Capture the cell that displays the provided text and extract its (X, Y) central coordinate. 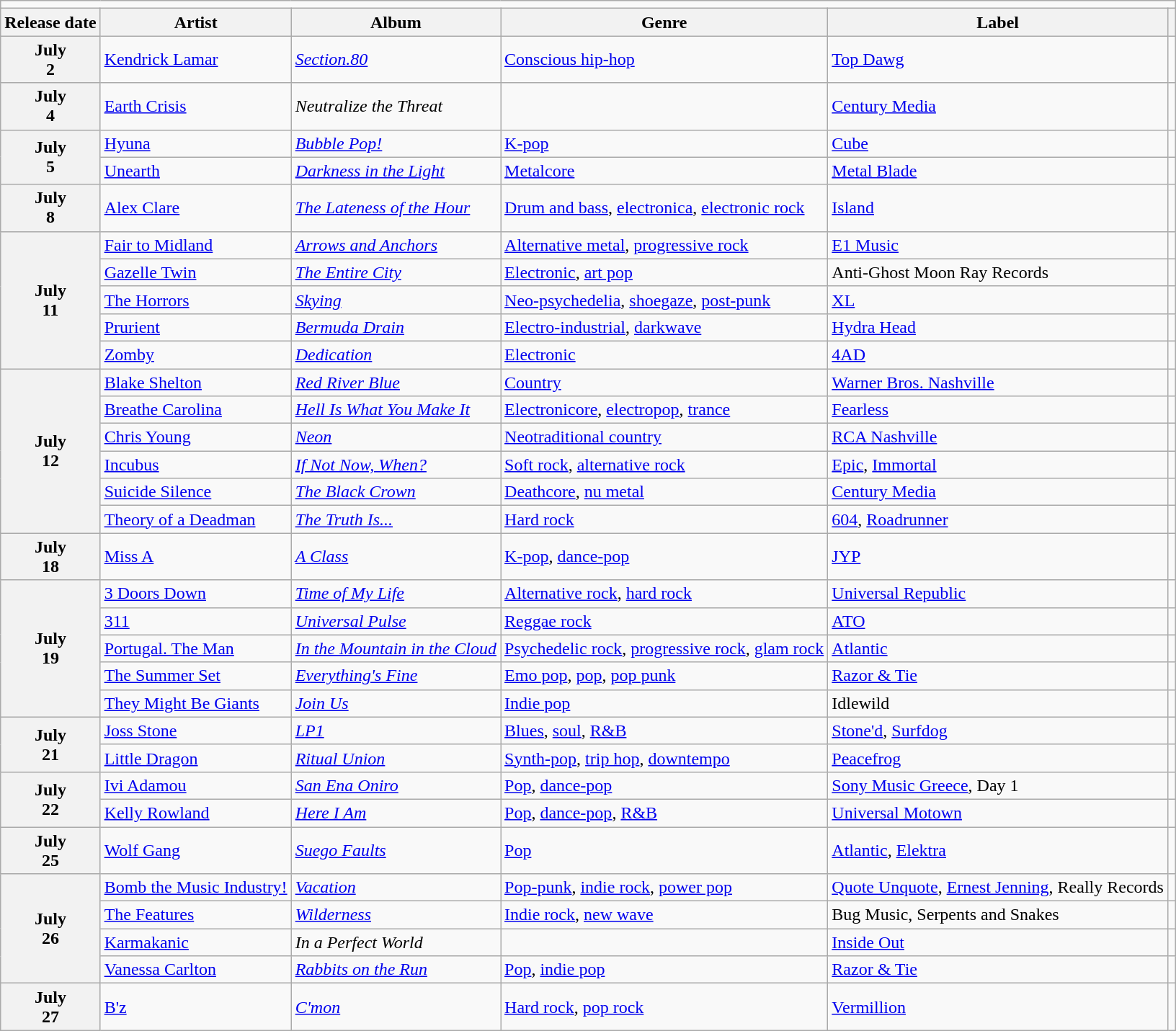
Hydra Head (998, 327)
Pop, dance-pop (664, 785)
Blake Shelton (196, 383)
Neon (396, 437)
Atlantic (998, 648)
The Entire City (396, 272)
3 Doors Down (196, 594)
The Summer Set (196, 676)
Blues, soul, R&B (664, 731)
The Truth Is... (396, 519)
Zomby (196, 354)
Suicide Silence (196, 492)
July5 (50, 157)
Gazelle Twin (196, 272)
Wolf Gang (196, 850)
They Might Be Giants (196, 703)
Indie pop (664, 703)
Anti-Ghost Moon Ray Records (998, 272)
Universal Pulse (396, 621)
B'z (196, 1007)
Pop, indie pop (664, 970)
Bomb the Music Industry! (196, 888)
Alternative metal, progressive rock (664, 245)
Join Us (396, 703)
In a Perfect World (396, 942)
July2 (50, 59)
Quote Unquote, Ernest Jenning, Really Records (998, 888)
A Class (396, 556)
Psychedelic rock, progressive rock, glam rock (664, 648)
Section.80 (396, 59)
Little Dragon (196, 758)
The Black Crown (396, 492)
The Lateness of the Hour (396, 207)
Universal Republic (998, 594)
Genre (664, 22)
Ritual Union (396, 758)
XL (998, 300)
July12 (50, 451)
Incubus (196, 465)
604, Roadrunner (998, 519)
July11 (50, 300)
Hard rock (664, 519)
Indie rock, new wave (664, 915)
Wilderness (396, 915)
RCA Nashville (998, 437)
Breathe Carolina (196, 410)
Rabbits on the Run (396, 970)
E1 Music (998, 245)
C'mon (396, 1007)
July25 (50, 850)
Suego Faults (396, 850)
Neo-psychedelia, shoegaze, post-punk (664, 300)
Everything's Fine (396, 676)
JYP (998, 556)
Epic, Immortal (998, 465)
Bug Music, Serpents and Snakes (998, 915)
Alex Clare (196, 207)
Hard rock, pop rock (664, 1007)
Miss A (196, 556)
Dedication (396, 354)
Ivi Adamou (196, 785)
K-pop, dance-pop (664, 556)
Karmakanic (196, 942)
ATO (998, 621)
Chris Young (196, 437)
Release date (50, 22)
July19 (50, 648)
311 (196, 621)
Metal Blade (998, 171)
July4 (50, 107)
Pop, dance-pop, R&B (664, 813)
Deathcore, nu metal (664, 492)
Inside Out (998, 942)
Fearless (998, 410)
Electro-industrial, darkwave (664, 327)
4AD (998, 354)
Hell Is What You Make It (396, 410)
Warner Bros. Nashville (998, 383)
Metalcore (664, 171)
Theory of a Deadman (196, 519)
Alternative rock, hard rock (664, 594)
Vacation (396, 888)
Red River Blue (396, 383)
Vanessa Carlton (196, 970)
Fair to Midland (196, 245)
Universal Motown (998, 813)
Arrows and Anchors (396, 245)
July26 (50, 929)
Here I Am (396, 813)
The Horrors (196, 300)
Bubble Pop! (396, 143)
Neotraditional country (664, 437)
Unearth (196, 171)
Hyuna (196, 143)
LP1 (396, 731)
Pop (664, 850)
July27 (50, 1007)
Darkness in the Light (396, 171)
Electronic, art pop (664, 272)
Artist (196, 22)
Portugal. The Man (196, 648)
Conscious hip-hop (664, 59)
Synth-pop, trip hop, downtempo (664, 758)
The Features (196, 915)
Neutralize the Threat (396, 107)
Electronic (664, 354)
Prurient (196, 327)
K-pop (664, 143)
In the Mountain in the Cloud (396, 648)
Idlewild (998, 703)
Cube (998, 143)
July22 (50, 799)
Time of My Life (396, 594)
Sony Music Greece, Day 1 (998, 785)
Atlantic, Elektra (998, 850)
Bermuda Drain (396, 327)
July21 (50, 744)
Drum and bass, electronica, electronic rock (664, 207)
July8 (50, 207)
Vermillion (998, 1007)
Emo pop, pop, pop punk (664, 676)
Top Dawg (998, 59)
Label (998, 22)
Stone'd, Surfdog (998, 731)
Country (664, 383)
Earth Crisis (196, 107)
San Ena Oniro (396, 785)
Kelly Rowland (196, 813)
Electronicore, electropop, trance (664, 410)
Soft rock, alternative rock (664, 465)
Joss Stone (196, 731)
Kendrick Lamar (196, 59)
July18 (50, 556)
If Not Now, When? (396, 465)
Skying (396, 300)
Reggae rock (664, 621)
Peacefrog (998, 758)
Island (998, 207)
Pop-punk, indie rock, power pop (664, 888)
Album (396, 22)
